Output the [X, Y] coordinate of the center of the cell containing the given text.  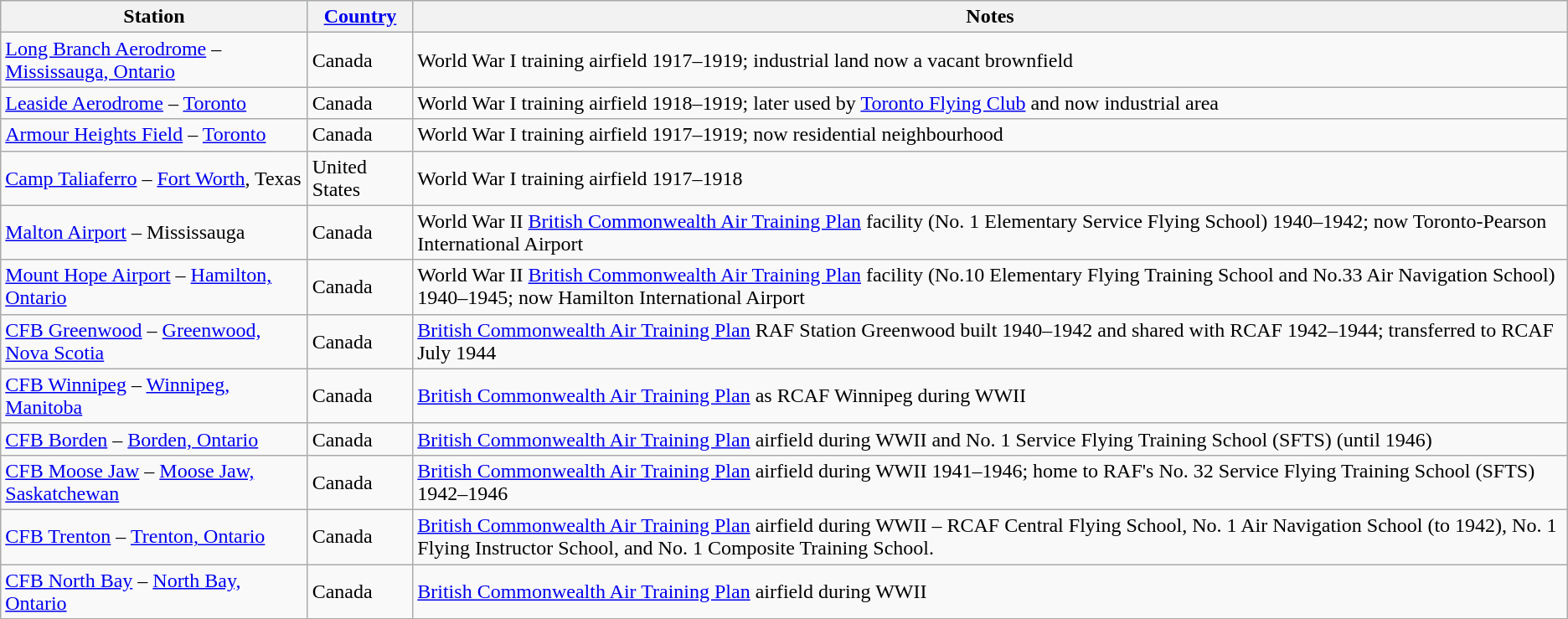
United States [360, 178]
Camp Taliaferro – Fort Worth, Texas [154, 178]
Notes [990, 17]
British Commonwealth Air Training Plan RAF Station Greenwood built 1940–1942 and shared with RCAF 1942–1944; transferred to RCAF July 1944 [990, 342]
CFB Trenton – Trenton, Ontario [154, 536]
British Commonwealth Air Training Plan as RCAF Winnipeg during WWII [990, 395]
World War I training airfield 1917–1919; now residential neighbourhood [990, 135]
Station [154, 17]
Armour Heights Field – Toronto [154, 135]
Long Branch Aerodrome – Mississauga, Ontario [154, 60]
British Commonwealth Air Training Plan airfield during WWII [990, 591]
British Commonwealth Air Training Plan airfield during WWII 1941–1946; home to RAF's No. 32 Service Flying Training School (SFTS) 1942–1946 [990, 482]
CFB Winnipeg – Winnipeg, Manitoba [154, 395]
Malton Airport – Mississauga [154, 233]
CFB North Bay – North Bay, Ontario [154, 591]
Mount Hope Airport – Hamilton, Ontario [154, 286]
CFB Borden – Borden, Ontario [154, 439]
World War I training airfield 1917–1918 [990, 178]
CFB Moose Jaw – Moose Jaw, Saskatchewan [154, 482]
Country [360, 17]
World War I training airfield 1917–1919; industrial land now a vacant brownfield [990, 60]
CFB Greenwood – Greenwood, Nova Scotia [154, 342]
British Commonwealth Air Training Plan airfield during WWII and No. 1 Service Flying Training School (SFTS) (until 1946) [990, 439]
World War I training airfield 1918–1919; later used by Toronto Flying Club and now industrial area [990, 103]
Leaside Aerodrome – Toronto [154, 103]
